Output the [x, y] coordinate of the center of the cell containing the given text.  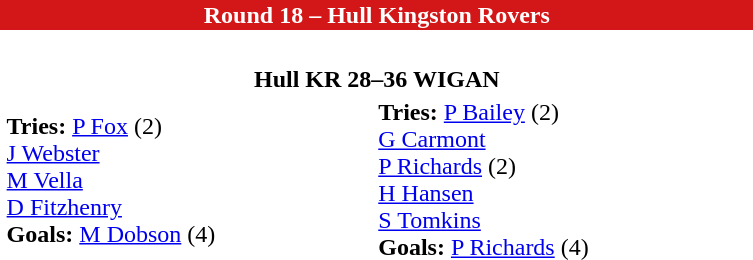
Round 18 – Hull Kingston Rovers [377, 15]
Hull KR 28–36 WIGAN [376, 79]
